Capture the cell that displays the provided text and extract its [x, y] central coordinate. 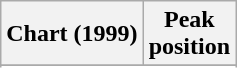
Peakposition [189, 34]
Chart (1999) [72, 34]
